Pinpoint the cell where the given text exists, returning its [x, y] midpoint coordinate. 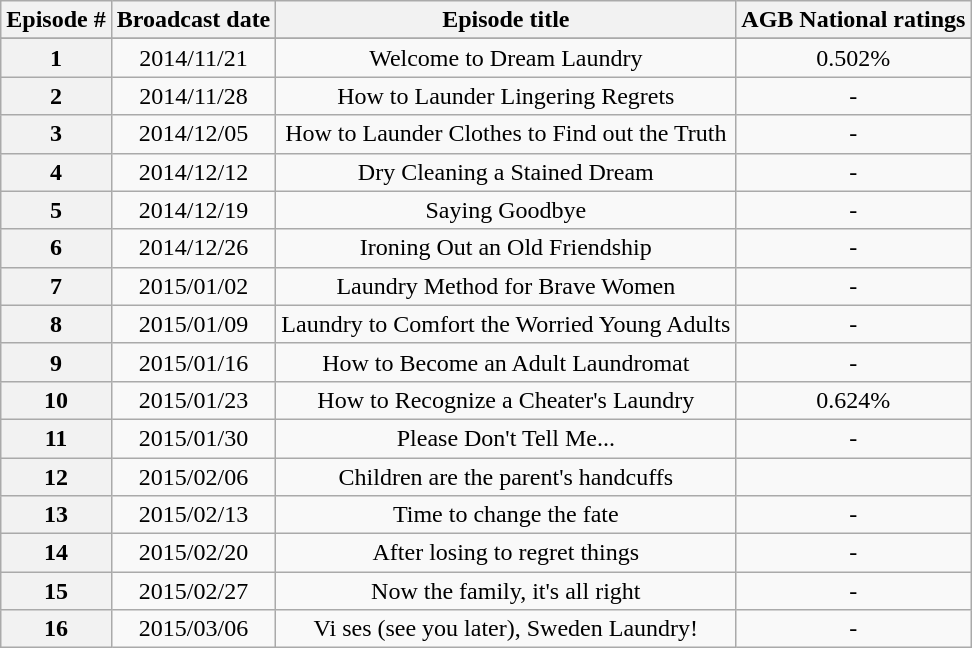
How to Launder Lingering Regrets [506, 96]
5 [56, 210]
2014/11/28 [194, 96]
6 [56, 248]
2014/12/05 [194, 134]
1 [56, 58]
Laundry to Comfort the Worried Young Adults [506, 324]
10 [56, 400]
Episode title [506, 20]
16 [56, 629]
After losing to regret things [506, 553]
12 [56, 477]
0.502% [854, 58]
Children are the parent's handcuffs [506, 477]
Saying Goodbye [506, 210]
2014/12/26 [194, 248]
2015/01/09 [194, 324]
13 [56, 515]
How to Recognize a Cheater's Laundry [506, 400]
2014/12/19 [194, 210]
2015/02/20 [194, 553]
Broadcast date [194, 20]
2015/02/06 [194, 477]
3 [56, 134]
Please Don't Tell Me... [506, 438]
2015/02/13 [194, 515]
Welcome to Dream Laundry [506, 58]
8 [56, 324]
Episode # [56, 20]
How to Launder Clothes to Find out the Truth [506, 134]
0.624% [854, 400]
Time to change the fate [506, 515]
14 [56, 553]
2015/02/27 [194, 591]
2014/11/21 [194, 58]
Dry Cleaning a Stained Dream [506, 172]
4 [56, 172]
2 [56, 96]
11 [56, 438]
Now the family, it's all right [506, 591]
9 [56, 362]
2015/01/02 [194, 286]
2014/12/12 [194, 172]
Laundry Method for Brave Women [506, 286]
2015/01/23 [194, 400]
15 [56, 591]
Ironing Out an Old Friendship [506, 248]
2015/01/30 [194, 438]
Vi ses (see you later), Sweden Laundry! [506, 629]
7 [56, 286]
2015/01/16 [194, 362]
AGB National ratings [854, 20]
How to Become an Adult Laundromat [506, 362]
2015/03/06 [194, 629]
